Return the (x, y) coordinate for the center point of the cell that contains the specified text.  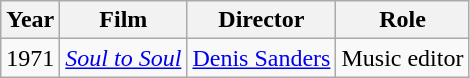
Music editor (402, 58)
Director (262, 20)
Role (402, 20)
Denis Sanders (262, 58)
Film (124, 20)
1971 (30, 58)
Year (30, 20)
Soul to Soul (124, 58)
